Return the (x, y) coordinate for the center point of the cell that contains the specified text.  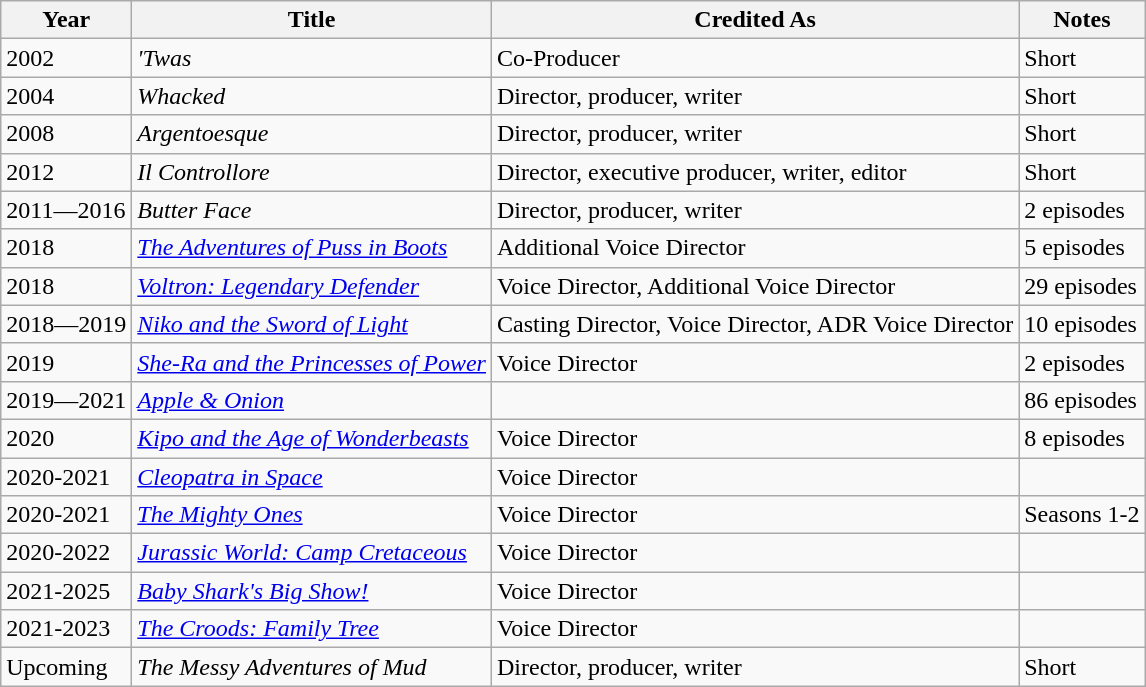
She-Ra and the Princesses of Power (312, 362)
8 episodes (1082, 438)
Year (66, 20)
2008 (66, 134)
2004 (66, 96)
2012 (66, 172)
2011—2016 (66, 210)
The Croods: Family Tree (312, 629)
29 episodes (1082, 286)
5 episodes (1082, 248)
Apple & Onion (312, 400)
Kipo and the Age of Wonderbeasts (312, 438)
The Adventures of Puss in Boots (312, 248)
2019 (66, 362)
2019—2021 (66, 400)
2002 (66, 58)
Director, executive producer, writer, editor (754, 172)
2021-2023 (66, 629)
Seasons 1-2 (1082, 515)
The Mighty Ones (312, 515)
Jurassic World: Camp Cretaceous (312, 553)
Upcoming (66, 667)
'Twas (312, 58)
2020 (66, 438)
Baby Shark's Big Show! (312, 591)
Additional Voice Director (754, 248)
Credited As (754, 20)
2020-2022 (66, 553)
86 episodes (1082, 400)
Title (312, 20)
10 episodes (1082, 324)
Argentoesque (312, 134)
Cleopatra in Space (312, 477)
Notes (1082, 20)
2018—2019 (66, 324)
Niko and the Sword of Light (312, 324)
Casting Director, Voice Director, ADR Voice Director (754, 324)
2021-2025 (66, 591)
Whacked (312, 96)
Il Controllore (312, 172)
Voltron: Legendary Defender (312, 286)
Voice Director, Additional Voice Director (754, 286)
Butter Face (312, 210)
Co-Producer (754, 58)
The Messy Adventures of Mud (312, 667)
